Output the (x, y) coordinate of the center of the cell containing the given text.  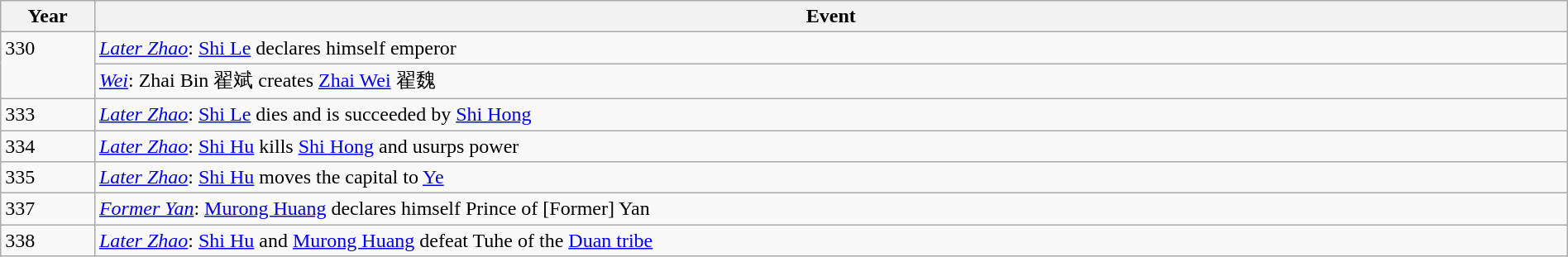
Former Yan: Murong Huang declares himself Prince of [Former] Yan (830, 209)
Later Zhao: Shi Hu moves the capital to Ye (830, 178)
Later Zhao: Shi Hu and Murong Huang defeat Tuhe of the Duan tribe (830, 240)
337 (48, 209)
Later Zhao: Shi Le dies and is succeeded by Shi Hong (830, 114)
Later Zhao: Shi Hu kills Shi Hong and usurps power (830, 146)
Year (48, 17)
Event (830, 17)
338 (48, 240)
334 (48, 146)
Wei: Zhai Bin 翟斌 creates Zhai Wei 翟魏 (830, 81)
Later Zhao: Shi Le declares himself emperor (830, 48)
333 (48, 114)
335 (48, 178)
330 (48, 66)
